Scan for the cell matching the given text and deliver its (x, y) coordinate at center. 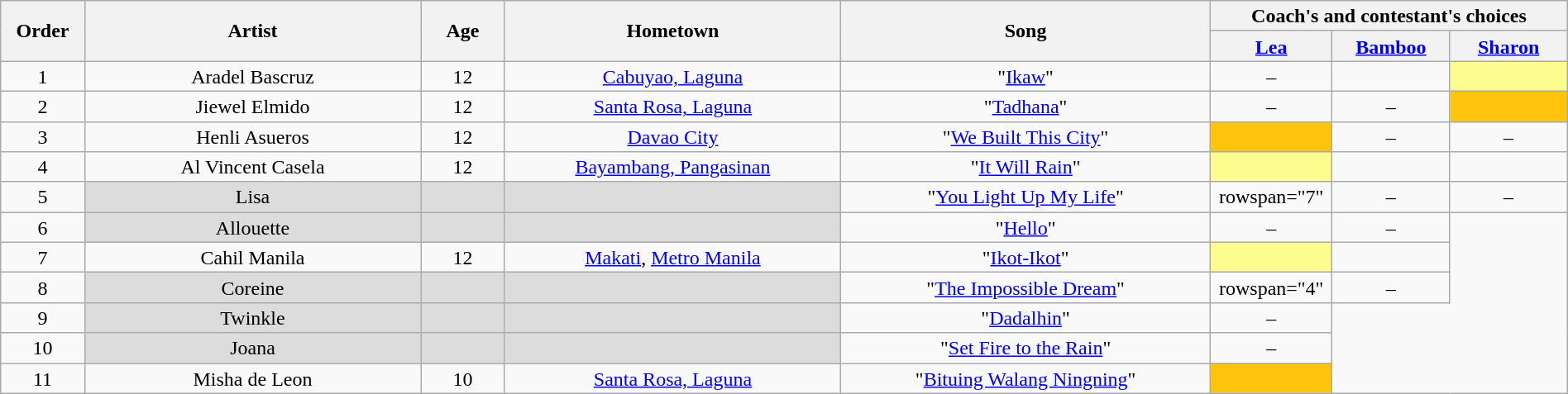
rowspan="4" (1272, 287)
Hometown (672, 31)
Cahil Manila (252, 258)
8 (43, 287)
6 (43, 228)
Davao City (672, 137)
Joana (252, 349)
Coach's and contestant's choices (1389, 17)
Sharon (1508, 46)
Age (463, 31)
1 (43, 76)
Bamboo (1391, 46)
"Dadalhin" (1025, 317)
"Set Fire to the Rain" (1025, 349)
"Hello" (1025, 228)
"Bituing Walang Ningning" (1025, 378)
4 (43, 167)
Lisa (252, 197)
Cabuyao, Laguna (672, 76)
"Tadhana" (1025, 106)
Bayambang, Pangasinan (672, 167)
"You Light Up My Life" (1025, 197)
7 (43, 258)
Coreine (252, 287)
2 (43, 106)
"The Impossible Dream" (1025, 287)
rowspan="7" (1272, 197)
Lea (1272, 46)
Artist (252, 31)
Aradel Bascruz (252, 76)
Allouette (252, 228)
Makati, Metro Manila (672, 258)
3 (43, 137)
"Ikaw" (1025, 76)
Henli Asueros (252, 137)
Jiewel Elmido (252, 106)
"Ikot-Ikot" (1025, 258)
5 (43, 197)
Twinkle (252, 317)
Order (43, 31)
Al Vincent Casela (252, 167)
Misha de Leon (252, 378)
"It Will Rain" (1025, 167)
"We Built This City" (1025, 137)
Song (1025, 31)
11 (43, 378)
9 (43, 317)
